Locate the cell with the specified text and output its [x, y] center coordinate. 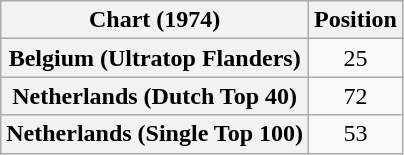
72 [356, 96]
Netherlands (Dutch Top 40) [155, 96]
53 [356, 134]
Belgium (Ultratop Flanders) [155, 58]
Netherlands (Single Top 100) [155, 134]
25 [356, 58]
Position [356, 20]
Chart (1974) [155, 20]
